From the cell containing the given text, extract its center point as (x, y) coordinate. 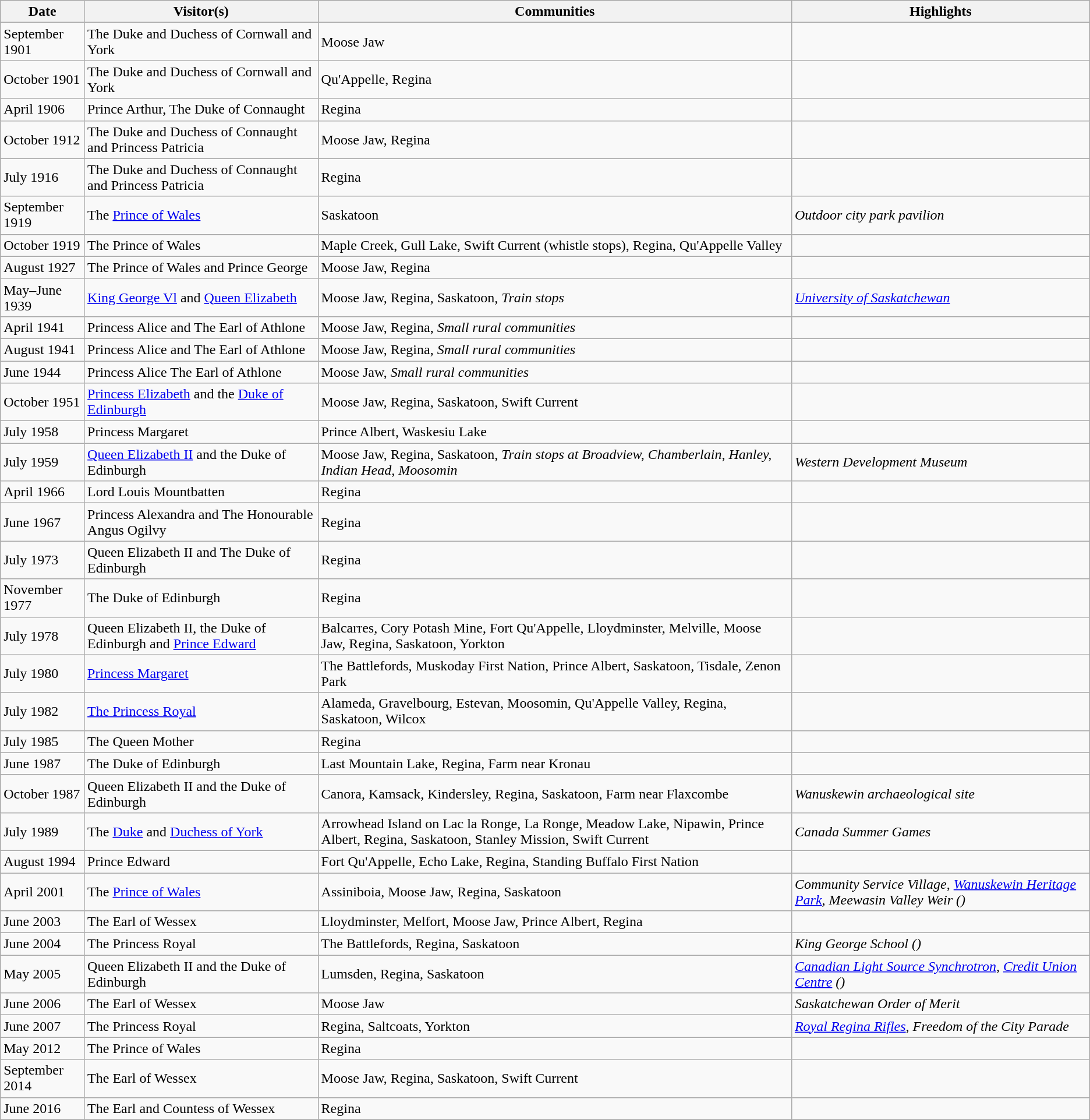
Canada Summer Games (940, 832)
November 1977 (43, 598)
Canora, Kamsack, Kindersley, Regina, Saskatoon, Farm near Flaxcombe (554, 793)
May 2005 (43, 974)
July 1973 (43, 560)
August 1941 (43, 349)
Princess Alice The Earl of Athlone (201, 372)
July 1958 (43, 432)
Lumsden, Regina, Saskatoon (554, 974)
Community Service Village, Wanuskewin Heritage Park, Meewasin Valley Weir () (940, 891)
Date (43, 12)
October 1987 (43, 793)
Princess Alexandra and The Honourable Angus Ogilvy (201, 522)
June 1967 (43, 522)
Lord Louis Mountbatten (201, 492)
May–June 1939 (43, 297)
August 1994 (43, 861)
Fort Qu'Appelle, Echo Lake, Regina, Standing Buffalo First Nation (554, 861)
King George Vl and Queen Elizabeth (201, 297)
July 1985 (43, 741)
Prince Arthur, The Duke of Connaught (201, 109)
July 1978 (43, 636)
Communities (554, 12)
July 1980 (43, 673)
July 1982 (43, 712)
Balcarres, Cory Potash Mine, Fort Qu'Appelle, Lloydminster, Melville, Moose Jaw, Regina, Saskatoon, Yorkton (554, 636)
Princess Elizabeth and the Duke of Edinburgh (201, 402)
Canadian Light Source Synchrotron, Credit Union Centre () (940, 974)
Highlights (940, 12)
June 2007 (43, 1026)
Alameda, Gravelbourg, Estevan, Moosomin, Qu'Appelle Valley, Regina, Saskatoon, Wilcox (554, 712)
October 1912 (43, 140)
Outdoor city park pavilion (940, 215)
Visitor(s) (201, 12)
Western Development Museum (940, 462)
September 1901 (43, 42)
The Battlefords, Regina, Saskatoon (554, 944)
October 1919 (43, 245)
June 1987 (43, 764)
April 1906 (43, 109)
Maple Creek, Gull Lake, Swift Current (whistle stops), Regina, Qu'Appelle Valley (554, 245)
April 1966 (43, 492)
Lloydminster, Melfort, Moose Jaw, Prince Albert, Regina (554, 922)
June 2003 (43, 922)
King George School () (940, 944)
Queen Elizabeth II, the Duke of Edinburgh and Prince Edward (201, 636)
Qu'Appelle, Regina (554, 79)
April 2001 (43, 891)
Wanuskewin archaeological site (940, 793)
June 2016 (43, 1108)
Last Mountain Lake, Regina, Farm near Kronau (554, 764)
The Queen Mother (201, 741)
University of Saskatchewan (940, 297)
August 1927 (43, 267)
October 1901 (43, 79)
June 1944 (43, 372)
The Earl and Countess of Wessex (201, 1108)
The Battlefords, Muskoday First Nation, Prince Albert, Saskatoon, Tisdale, Zenon Park (554, 673)
September 2014 (43, 1079)
October 1951 (43, 402)
June 2004 (43, 944)
June 2006 (43, 1004)
July 1916 (43, 177)
Regina, Saltcoats, Yorkton (554, 1026)
The Prince of Wales and Prince George (201, 267)
Arrowhead Island on Lac la Ronge, La Ronge, Meadow Lake, Nipawin, Prince Albert, Regina, Saskatoon, Stanley Mission, Swift Current (554, 832)
The Duke and Duchess of York (201, 832)
September 1919 (43, 215)
Saskatchewan Order of Merit (940, 1004)
Moose Jaw, Regina, Saskatoon, Train stops (554, 297)
Moose Jaw, Regina, Saskatoon, Train stops at Broadview, Chamberlain, Hanley, Indian Head, Moosomin (554, 462)
Moose Jaw, Small rural communities (554, 372)
July 1989 (43, 832)
Royal Regina Rifles, Freedom of the City Parade (940, 1026)
April 1941 (43, 327)
Prince Edward (201, 861)
Assiniboia, Moose Jaw, Regina, Saskatoon (554, 891)
July 1959 (43, 462)
May 2012 (43, 1048)
Queen Elizabeth II and The Duke of Edinburgh (201, 560)
Saskatoon (554, 215)
Prince Albert, Waskesiu Lake (554, 432)
